Extract the (X, Y) coordinate from the center of the cell holding the provided text.  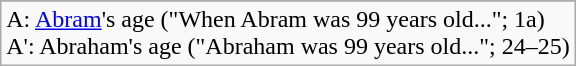
A: Abram's age ("When Abram was 99 years old..."; 1a)A': Abraham's age ("Abraham was 99 years old..."; 24–25) (288, 34)
